Locate the cell with the specified text and output its [x, y] center coordinate. 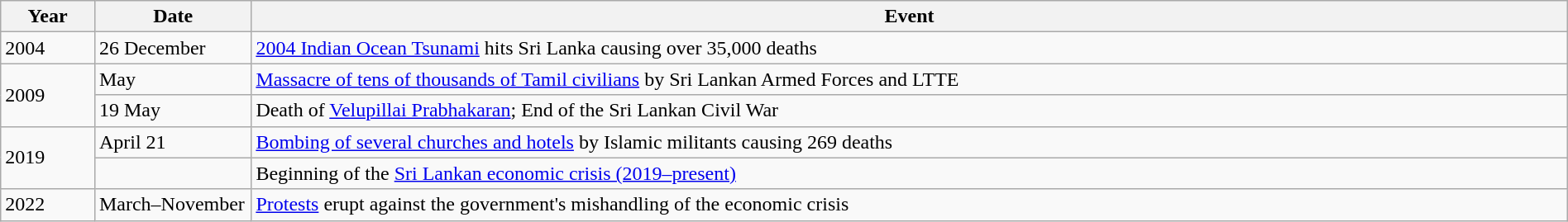
March–November [172, 205]
Massacre of tens of thousands of Tamil civilians by Sri Lankan Armed Forces and LTTE [910, 79]
Date [172, 17]
May [172, 79]
Beginning of the Sri Lankan economic crisis (2019–present) [910, 173]
Year [48, 17]
2022 [48, 205]
2019 [48, 158]
2004 Indian Ocean Tsunami hits Sri Lanka causing over 35,000 deaths [910, 48]
Death of Velupillai Prabhakaran; End of the Sri Lankan Civil War [910, 111]
2004 [48, 48]
19 May [172, 111]
April 21 [172, 142]
Protests erupt against the government's mishandling of the economic crisis [910, 205]
26 December [172, 48]
2009 [48, 95]
Event [910, 17]
Bombing of several churches and hotels by Islamic militants causing 269 deaths [910, 142]
